Capture the cell that displays the provided text and extract its (x, y) central coordinate. 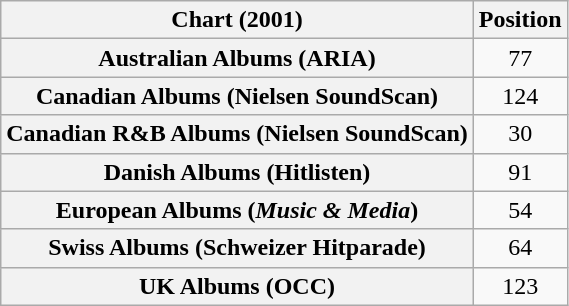
Chart (2001) (238, 20)
Danish Albums (Hitlisten) (238, 172)
Canadian Albums (Nielsen SoundScan) (238, 96)
Canadian R&B Albums (Nielsen SoundScan) (238, 134)
30 (520, 134)
European Albums (Music & Media) (238, 210)
64 (520, 248)
Position (520, 20)
91 (520, 172)
Australian Albums (ARIA) (238, 58)
123 (520, 286)
77 (520, 58)
54 (520, 210)
UK Albums (OCC) (238, 286)
124 (520, 96)
Swiss Albums (Schweizer Hitparade) (238, 248)
